Capture the cell that displays the provided text and extract its [X, Y] central coordinate. 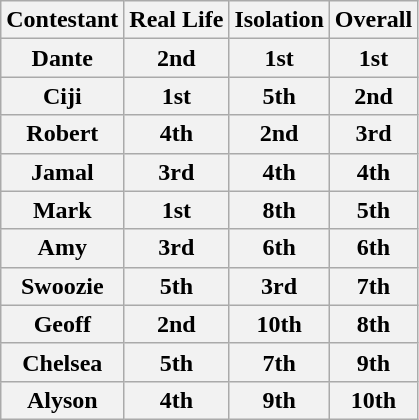
Jamal [62, 172]
Amy [62, 248]
Chelsea [62, 362]
Real Life [176, 20]
Swoozie [62, 286]
Alyson [62, 400]
Ciji [62, 96]
Geoff [62, 324]
Overall [373, 20]
Robert [62, 134]
Isolation [279, 20]
Contestant [62, 20]
Mark [62, 210]
Dante [62, 58]
